Output the (x, y) coordinate of the center of the cell containing the given text.  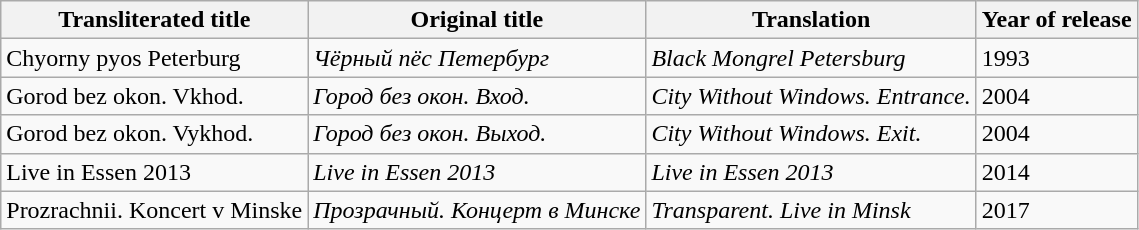
1993 (1056, 58)
2017 (1056, 210)
Gorod bez okon. Vykhod. (154, 134)
Black Mongrel Petersburg (811, 58)
Chyorny pyos Peterburg (154, 58)
Город без окон. Выход. (477, 134)
Чёрный пёс Петербург (477, 58)
City Without Windows. Entrance. (811, 96)
Original title (477, 20)
Город без окон. Вход. (477, 96)
Gorod bez okon. Vkhod. (154, 96)
Prozrachnii. Koncert v Minske (154, 210)
City Without Windows. Exit. (811, 134)
Translation (811, 20)
Transliterated title (154, 20)
2014 (1056, 172)
Transparent. Live in Minsk (811, 210)
Year of release (1056, 20)
Прозрачный. Концерт в Минске (477, 210)
